Search for the cell housing the specified text and yield its (x, y) center coordinate. 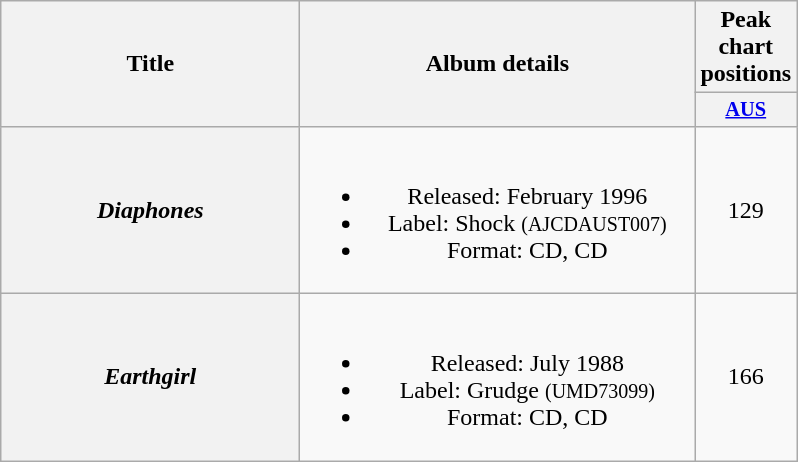
166 (746, 378)
Peak chartpositions (746, 47)
Album details (498, 64)
Released: July 1988Label: Grudge (UMD73099)Format: CD, CD (498, 378)
Diaphones (150, 210)
Title (150, 64)
129 (746, 210)
Earthgirl (150, 378)
Released: February 1996Label: Shock (AJCDAUST007)Format: CD, CD (498, 210)
AUS (746, 110)
